Find where the given text appears and provide that cell's center as (x, y) coordinate. 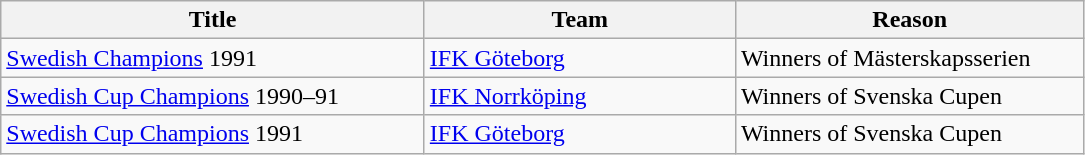
Title (213, 20)
Winners of Mästerskapsserien (910, 58)
Swedish Cup Champions 1991 (213, 134)
Team (580, 20)
Swedish Champions 1991 (213, 58)
Swedish Cup Champions 1990–91 (213, 96)
Reason (910, 20)
IFK Norrköping (580, 96)
